Determine the [X, Y] coordinate at the center of the cell enclosing the given text.  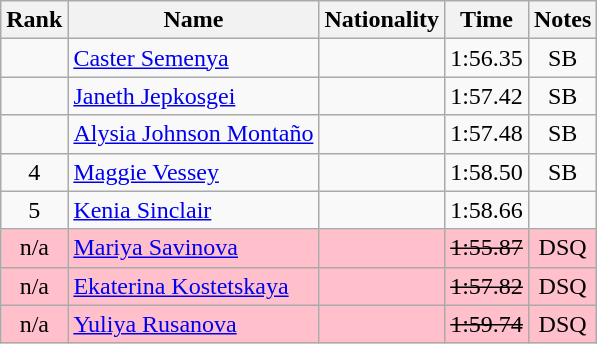
Time [487, 20]
1:58.50 [487, 172]
Caster Semenya [194, 58]
1:58.66 [487, 210]
Name [194, 20]
1:57.82 [487, 286]
Mariya Savinova [194, 248]
Maggie Vessey [194, 172]
1:57.48 [487, 134]
Ekaterina Kostetskaya [194, 286]
1:56.35 [487, 58]
1:59.74 [487, 324]
1:57.42 [487, 96]
4 [34, 172]
Yuliya Rusanova [194, 324]
Janeth Jepkosgei [194, 96]
Alysia Johnson Montaño [194, 134]
5 [34, 210]
Kenia Sinclair [194, 210]
Rank [34, 20]
1:55.87 [487, 248]
Nationality [382, 20]
Notes [562, 20]
